From the cell containing the given text, extract its center point as [x, y] coordinate. 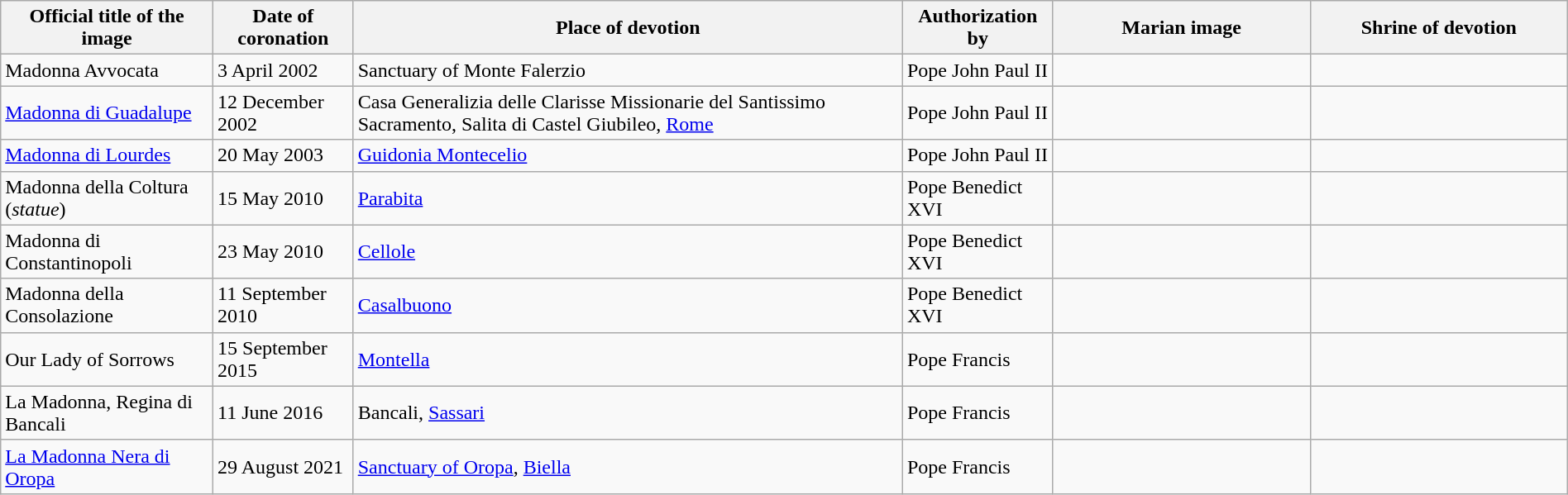
Sanctuary of Oropa, Biella [628, 466]
23 May 2010 [284, 251]
Casa Generalizia delle Clarisse Missionarie del Santissimo Sacramento, Salita di Castel Giubileo, Rome [628, 112]
Bancali, Sassari [628, 413]
Sanctuary of Monte Falerzio [628, 70]
Date of coronation [284, 28]
Madonna di Guadalupe [108, 112]
Authorization by [978, 28]
11 June 2016 [284, 413]
11 September 2010 [284, 306]
15 September 2015 [284, 359]
La Madonna, Regina di Bancali [108, 413]
La Madonna Nera di Oropa [108, 466]
Madonna di Lourdes [108, 155]
Madonna della Consolazione [108, 306]
12 December 2002 [284, 112]
3 April 2002 [284, 70]
Place of devotion [628, 28]
Our Lady of Sorrows [108, 359]
Madonna di Constantinopoli [108, 251]
Casalbuono [628, 306]
Montella [628, 359]
Cellole [628, 251]
15 May 2010 [284, 198]
Marian image [1181, 28]
29 August 2021 [284, 466]
20 May 2003 [284, 155]
Guidonia Montecelio [628, 155]
Parabita [628, 198]
Shrine of devotion [1439, 28]
Official title of the image [108, 28]
Madonna della Coltura (statue) [108, 198]
Madonna Avvocata [108, 70]
